Capture the cell that displays the provided text and extract its [X, Y] central coordinate. 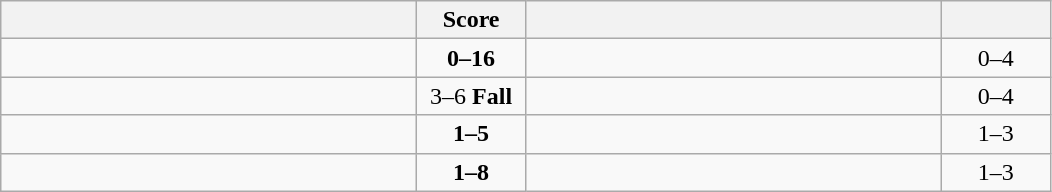
0–16 [472, 58]
1–5 [472, 134]
1–8 [472, 172]
3–6 Fall [472, 96]
Score [472, 20]
